Return (X, Y) of the center of cell containing provided text 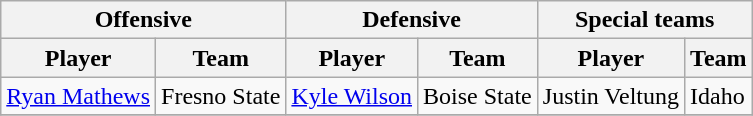
Idaho (719, 96)
Justin Veltung (610, 96)
Boise State (478, 96)
Special teams (644, 20)
Offensive (144, 20)
Defensive (412, 20)
Kyle Wilson (352, 96)
Ryan Mathews (78, 96)
Fresno State (221, 96)
